Detect which cell encompasses the target text, then output its (x, y) center coordinate. 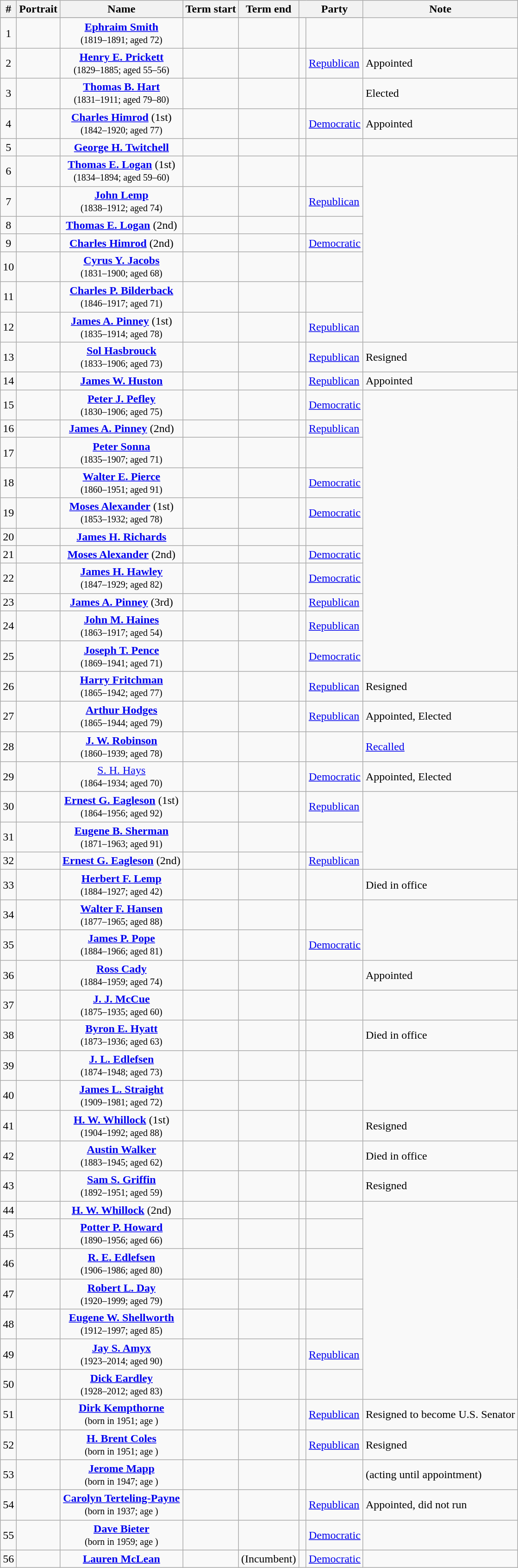
18 (8, 483)
Recalled (440, 746)
Appointed, did not run (440, 1505)
44 (8, 1210)
14 (8, 381)
Harry Fritchman(1865–1942; aged 77) (121, 686)
37 (8, 1005)
H. W. Whillock (1st)(1904–1992; aged 88) (121, 1125)
51 (8, 1414)
Sam S. Griffin(1892–1951; aged 59) (121, 1185)
Elected (440, 94)
38 (8, 1035)
George H. Twitchell (121, 147)
30 (8, 807)
20 (8, 537)
9 (8, 243)
Term start (211, 9)
16 (8, 429)
Thomas E. Logan (1st)(1834–1894; aged 59–60) (121, 171)
J. W. Robinson(1860–1939; aged 78) (121, 746)
27 (8, 716)
John Lemp(1838–1912; aged 74) (121, 201)
39 (8, 1065)
James A. Pinney (3rd) (121, 602)
10 (8, 267)
Dick Eardley(1928–2012; aged 83) (121, 1385)
Dave Bieter(born in 1959; age ) (121, 1535)
54 (8, 1505)
7 (8, 201)
Note (440, 9)
James H. Richards (121, 537)
H. Brent Coles(born in 1951; age ) (121, 1445)
8 (8, 225)
Name (121, 9)
Cyrus Y. Jacobs(1831–1900; aged 68) (121, 267)
Potter P. Howard(1890–1956; aged 66) (121, 1234)
Dirk Kempthorne(born in 1951; age ) (121, 1414)
6 (8, 171)
Moses Alexander (2nd) (121, 554)
Arthur Hodges(1865–1944; aged 79) (121, 716)
Party (334, 9)
Austin Walker(1883–1945; aged 62) (121, 1156)
35 (8, 945)
21 (8, 554)
Jerome Mapp(born in 1947; age ) (121, 1474)
17 (8, 453)
James L. Straight(1909–1981; aged 72) (121, 1096)
James A. Pinney (2nd) (121, 429)
Eugene B. Sherman(1871–1963; aged 91) (121, 837)
28 (8, 746)
29 (8, 777)
Ernest G. Eagleson (2nd) (121, 861)
(Incumbent) (268, 1559)
Charles Himrod (2nd) (121, 243)
Portrait (38, 9)
Carolyn Terteling-Payne(born in 1937; age ) (121, 1505)
James W. Huston (121, 381)
Eugene W. Shellworth(1912–1997; aged 85) (121, 1324)
41 (8, 1125)
11 (8, 296)
52 (8, 1445)
Ephraim Smith(1819–1891; aged 72) (121, 33)
James A. Pinney (1st)(1835–1914; aged 78) (121, 327)
46 (8, 1264)
Peter J. Pefley(1830–1906; aged 75) (121, 405)
48 (8, 1324)
31 (8, 837)
15 (8, 405)
26 (8, 686)
33 (8, 884)
S. H. Hays(1864–1934; aged 70) (121, 777)
Peter Sonna(1835–1907; aged 71) (121, 453)
42 (8, 1156)
56 (8, 1559)
Joseph T. Pence(1869–1941; aged 71) (121, 656)
Jay S. Amyx(1923–2014; aged 90) (121, 1354)
36 (8, 975)
Charles P. Bilderback(1846–1917; aged 71) (121, 296)
(acting until appointment) (440, 1474)
Sol Hasbrouck(1833–1906; aged 73) (121, 358)
12 (8, 327)
Ross Cady(1884–1959; aged 74) (121, 975)
Walter E. Pierce(1860–1951; aged 91) (121, 483)
19 (8, 513)
H. W. Whillock (2nd) (121, 1210)
43 (8, 1185)
45 (8, 1234)
13 (8, 358)
# (8, 9)
James H. Hawley(1847–1929; aged 82) (121, 578)
23 (8, 602)
2 (8, 63)
47 (8, 1294)
Ernest G. Eagleson (1st)(1864–1956; aged 92) (121, 807)
25 (8, 656)
Thomas E. Logan (2nd) (121, 225)
49 (8, 1354)
Herbert F. Lemp(1884–1927; aged 42) (121, 884)
24 (8, 626)
5 (8, 147)
Thomas B. Hart(1831–1911; aged 79–80) (121, 94)
34 (8, 915)
22 (8, 578)
Henry E. Prickett(1829–1885; aged 55–56) (121, 63)
Moses Alexander (1st)(1853–1932; aged 78) (121, 513)
Lauren McLean (121, 1559)
50 (8, 1385)
1 (8, 33)
John M. Haines(1863–1917; aged 54) (121, 626)
James P. Pope(1884–1966; aged 81) (121, 945)
40 (8, 1096)
Charles Himrod (1st)(1842–1920; aged 77) (121, 123)
55 (8, 1535)
J. L. Edlefsen(1874–1948; aged 73) (121, 1065)
Resigned to become U.S. Senator (440, 1414)
Walter F. Hansen(1877–1965; aged 88) (121, 915)
32 (8, 861)
Robert L. Day(1920–1999; aged 79) (121, 1294)
Term end (268, 9)
3 (8, 94)
R. E. Edlefsen(1906–1986; aged 80) (121, 1264)
J. J. McCue(1875–1935; aged 60) (121, 1005)
Byron E. Hyatt(1873–1936; aged 63) (121, 1035)
53 (8, 1474)
4 (8, 123)
